Find where the given text appears and provide that cell's center as [X, Y] coordinate. 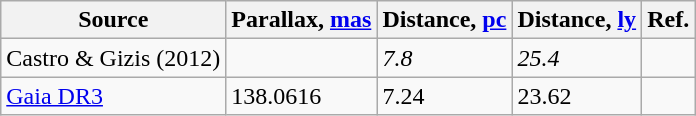
Ref. [668, 20]
Parallax, mas [302, 20]
Distance, ly [577, 20]
Castro & Gizis (2012) [114, 58]
25.4 [577, 58]
138.0616 [302, 96]
Distance, pc [444, 20]
Source [114, 20]
7.24 [444, 96]
23.62 [577, 96]
Gaia DR3 [114, 96]
7.8 [444, 58]
